Capture the cell that displays the provided text and extract its (X, Y) central coordinate. 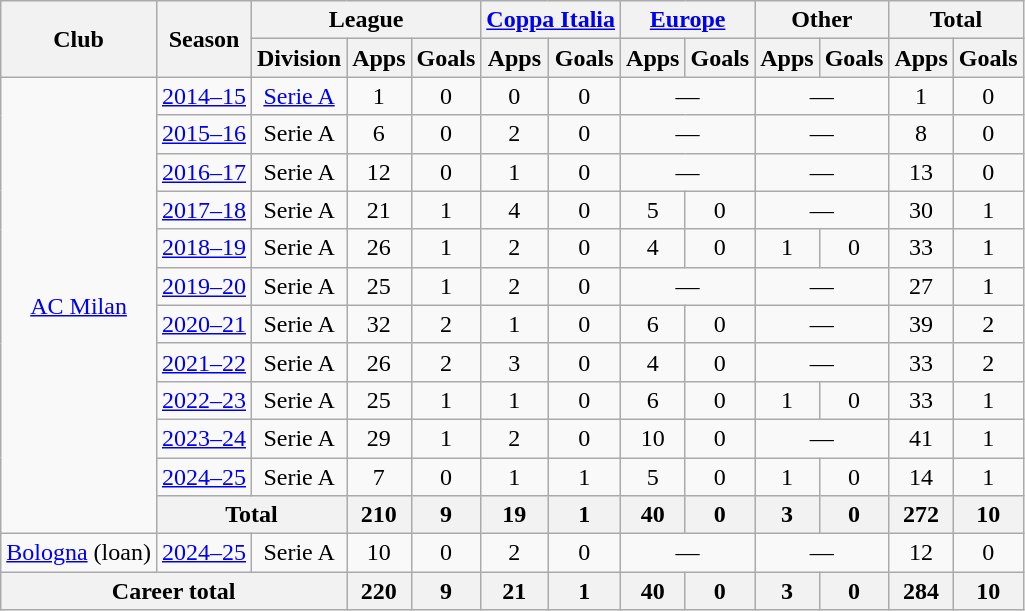
2014–15 (204, 96)
7 (379, 477)
Bologna (loan) (79, 553)
2019–20 (204, 286)
2023–24 (204, 438)
2021–22 (204, 362)
2016–17 (204, 172)
210 (379, 515)
2017–18 (204, 210)
14 (921, 477)
2015–16 (204, 134)
39 (921, 324)
13 (921, 172)
220 (379, 591)
2020–21 (204, 324)
Coppa Italia (551, 20)
2018–19 (204, 248)
Other (822, 20)
AC Milan (79, 306)
27 (921, 286)
Club (79, 39)
19 (514, 515)
272 (921, 515)
Career total (174, 591)
30 (921, 210)
41 (921, 438)
29 (379, 438)
32 (379, 324)
Division (300, 58)
Season (204, 39)
League (366, 20)
284 (921, 591)
2022–23 (204, 400)
8 (921, 134)
Europe (688, 20)
